Return (X, Y) of the center of cell containing provided text 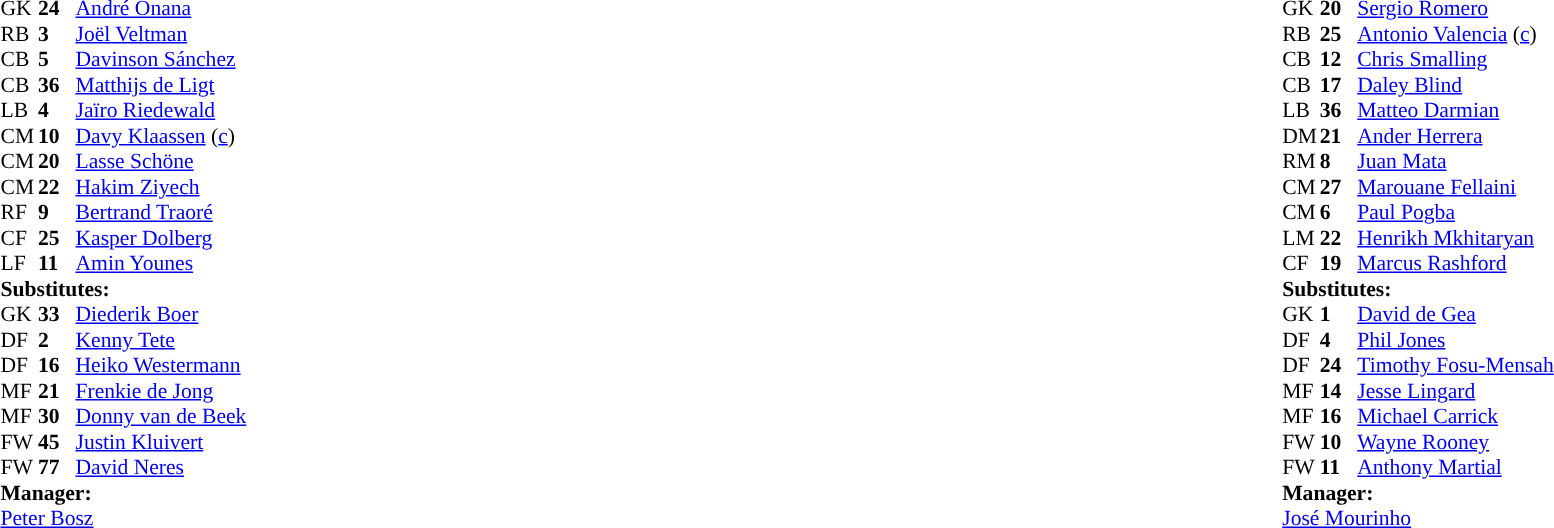
24 (1339, 365)
Justin Kluivert (162, 442)
8 (1339, 161)
30 (57, 417)
20 (57, 161)
Paul Pogba (1456, 213)
Diederik Boer (162, 315)
Michael Carrick (1456, 417)
Kenny Tete (162, 340)
6 (1339, 213)
Bertrand Traoré (162, 213)
Davinson Sánchez (162, 59)
5 (57, 59)
Heiko Westermann (162, 365)
Joël Veltman (162, 34)
Phil Jones (1456, 340)
David de Gea (1456, 315)
Jaïro Riedewald (162, 111)
Kasper Dolberg (162, 238)
17 (1339, 85)
Marouane Fellaini (1456, 187)
Hakim Ziyech (162, 187)
Amin Younes (162, 263)
RM (1301, 161)
RF (19, 213)
David Neres (162, 467)
Henrikh Mkhitaryan (1456, 238)
Frenkie de Jong (162, 391)
Juan Mata (1456, 161)
3 (57, 34)
Donny van de Beek (162, 417)
77 (57, 467)
Wayne Rooney (1456, 442)
Daley Blind (1456, 85)
Chris Smalling (1456, 59)
2 (57, 340)
33 (57, 315)
Marcus Rashford (1456, 263)
1 (1339, 315)
Davy Klaassen (c) (162, 136)
12 (1339, 59)
9 (57, 213)
27 (1339, 187)
45 (57, 442)
Timothy Fosu-Mensah (1456, 365)
LF (19, 263)
Ander Herrera (1456, 136)
Lasse Schöne (162, 161)
Antonio Valencia (c) (1456, 34)
19 (1339, 263)
Matteo Darmian (1456, 111)
Jesse Lingard (1456, 391)
Anthony Martial (1456, 467)
14 (1339, 391)
DM (1301, 136)
LM (1301, 238)
Matthijs de Ligt (162, 85)
